For the text-containing cell, return its midpoint in [x, y] coordinate format. 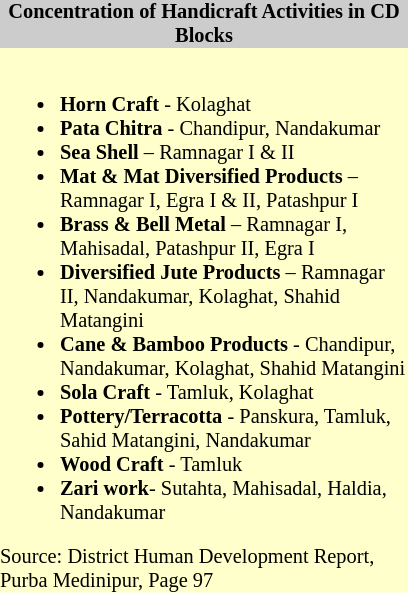
Concentration of Handicraft Activities in CD Blocks [204, 24]
